Identify which cell holds the provided text, then report its [X, Y] central coordinate. 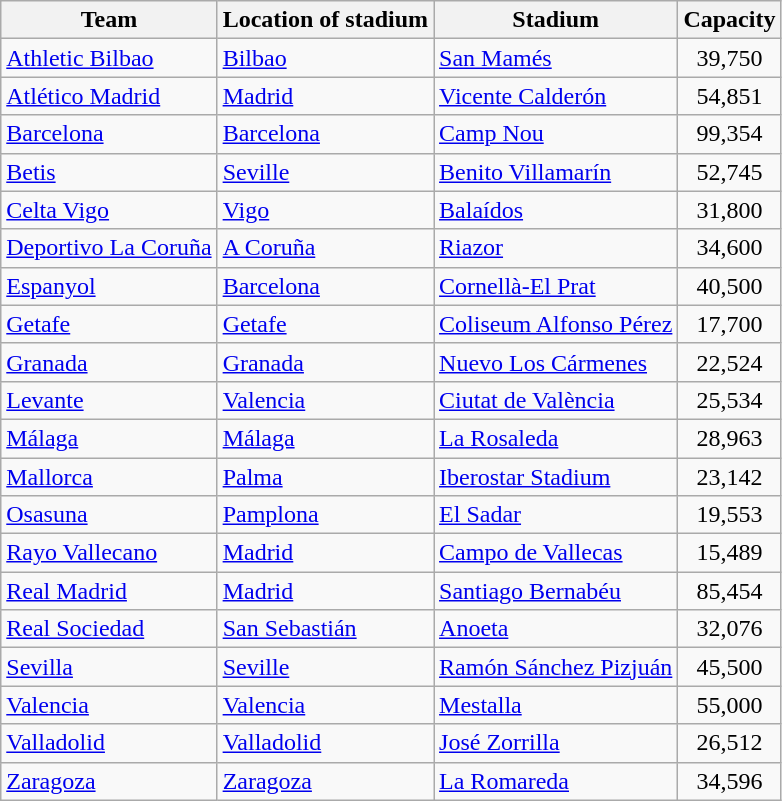
Santiago Bernabéu [556, 591]
15,489 [730, 553]
25,534 [730, 400]
Celta Vigo [109, 210]
Nuevo Los Cármenes [556, 362]
Deportivo La Coruña [109, 248]
26,512 [730, 743]
Balaídos [556, 210]
Sevilla [109, 667]
85,454 [730, 591]
55,000 [730, 705]
28,963 [730, 438]
Team [109, 20]
Location of stadium [325, 20]
45,500 [730, 667]
Athletic Bilbao [109, 58]
Campo de Vallecas [556, 553]
Anoeta [556, 629]
54,851 [730, 96]
Riazor [556, 248]
22,524 [730, 362]
Camp Nou [556, 134]
Vicente Calderón [556, 96]
Mallorca [109, 477]
San Sebastián [325, 629]
Betis [109, 172]
Capacity [730, 20]
32,076 [730, 629]
Real Sociedad [109, 629]
17,700 [730, 324]
Pamplona [325, 515]
99,354 [730, 134]
31,800 [730, 210]
34,596 [730, 781]
Espanyol [109, 286]
La Romareda [556, 781]
Palma [325, 477]
Cornellà-El Prat [556, 286]
52,745 [730, 172]
El Sadar [556, 515]
Ciutat de València [556, 400]
Ramón Sánchez Pizjuán [556, 667]
39,750 [730, 58]
23,142 [730, 477]
Atlético Madrid [109, 96]
34,600 [730, 248]
Rayo Vallecano [109, 553]
La Rosaleda [556, 438]
Stadium [556, 20]
José Zorrilla [556, 743]
Osasuna [109, 515]
Iberostar Stadium [556, 477]
Coliseum Alfonso Pérez [556, 324]
Real Madrid [109, 591]
Levante [109, 400]
A Coruña [325, 248]
40,500 [730, 286]
Mestalla [556, 705]
19,553 [730, 515]
Bilbao [325, 58]
Vigo [325, 210]
San Mamés [556, 58]
Benito Villamarín [556, 172]
